Find where the given text appears and provide that cell's center as (x, y) coordinate. 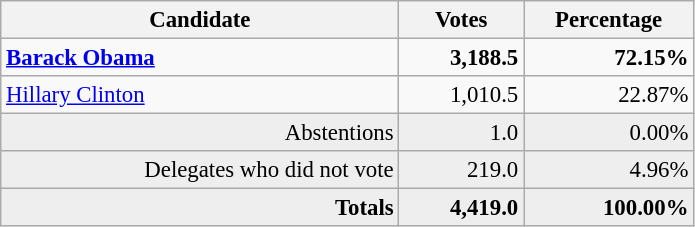
219.0 (462, 170)
4,419.0 (462, 208)
Barack Obama (200, 58)
Totals (200, 208)
Votes (462, 20)
72.15% (609, 58)
1,010.5 (462, 95)
Hillary Clinton (200, 95)
Delegates who did not vote (200, 170)
3,188.5 (462, 58)
Percentage (609, 20)
Abstentions (200, 133)
Candidate (200, 20)
100.00% (609, 208)
4.96% (609, 170)
1.0 (462, 133)
22.87% (609, 95)
0.00% (609, 133)
